Extract the [x, y] coordinate from the center of the cell holding the provided text.  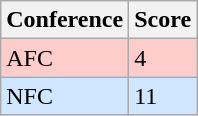
AFC [65, 58]
11 [163, 96]
4 [163, 58]
NFC [65, 96]
Score [163, 20]
Conference [65, 20]
